Scan for the cell matching the given text and deliver its [X, Y] coordinate at center. 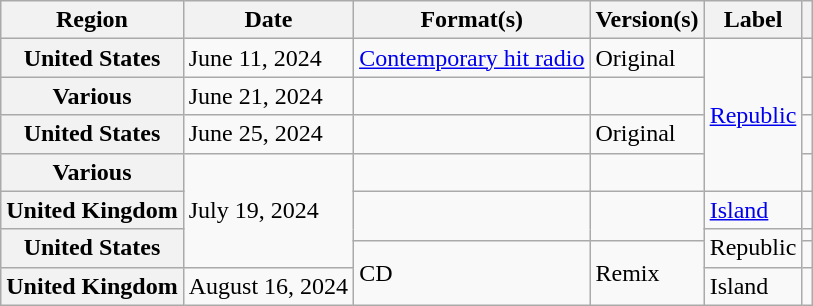
Region [92, 20]
CD [472, 272]
July 19, 2024 [268, 210]
Date [268, 20]
June 25, 2024 [268, 134]
Version(s) [647, 20]
Contemporary hit radio [472, 58]
Label [753, 20]
Format(s) [472, 20]
August 16, 2024 [268, 286]
June 21, 2024 [268, 96]
June 11, 2024 [268, 58]
Remix [647, 272]
